Detect which cell encompasses the target text, then output its [x, y] center coordinate. 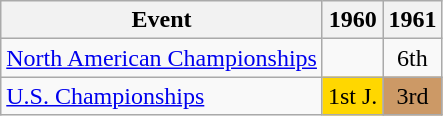
U.S. Championships [162, 96]
Event [162, 20]
3rd [412, 96]
1960 [352, 20]
6th [412, 58]
1961 [412, 20]
1st J. [352, 96]
North American Championships [162, 58]
